Pinpoint the cell where the given text exists, returning its [X, Y] midpoint coordinate. 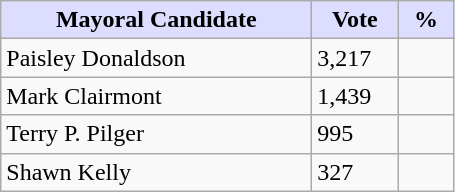
1,439 [355, 96]
Mayoral Candidate [156, 20]
3,217 [355, 58]
Paisley Donaldson [156, 58]
Vote [355, 20]
995 [355, 134]
327 [355, 172]
% [426, 20]
Shawn Kelly [156, 172]
Terry P. Pilger [156, 134]
Mark Clairmont [156, 96]
